Detect which cell encompasses the target text, then output its (X, Y) center coordinate. 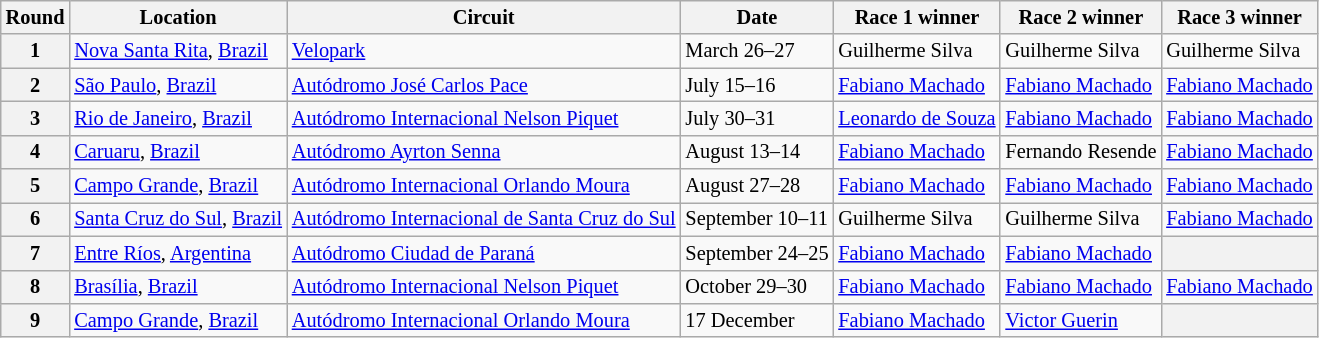
September 10–11 (756, 219)
São Paulo, Brazil (178, 85)
4 (36, 152)
Brasília, Brazil (178, 287)
Fernando Resende (1080, 152)
Velopark (484, 51)
Caruaru, Brazil (178, 152)
October 29–30 (756, 287)
Race 2 winner (1080, 17)
Location (178, 17)
Autódromo Internacional de Santa Cruz do Sul (484, 219)
Leonardo de Souza (916, 118)
7 (36, 253)
9 (36, 320)
Autódromo Ayrton Senna (484, 152)
Round (36, 17)
March 26–27 (756, 51)
September 24–25 (756, 253)
Autódromo José Carlos Pace (484, 85)
Santa Cruz do Sul, Brazil (178, 219)
Victor Guerin (1080, 320)
5 (36, 186)
August 13–14 (756, 152)
2 (36, 85)
July 30–31 (756, 118)
Nova Santa Rita, Brazil (178, 51)
August 27–28 (756, 186)
Race 1 winner (916, 17)
1 (36, 51)
3 (36, 118)
Circuit (484, 17)
July 15–16 (756, 85)
Date (756, 17)
Rio de Janeiro, Brazil (178, 118)
Entre Ríos, Argentina (178, 253)
Race 3 winner (1239, 17)
17 December (756, 320)
8 (36, 287)
Autódromo Ciudad de Paraná (484, 253)
6 (36, 219)
